Find where the given text appears and provide that cell's center as [x, y] coordinate. 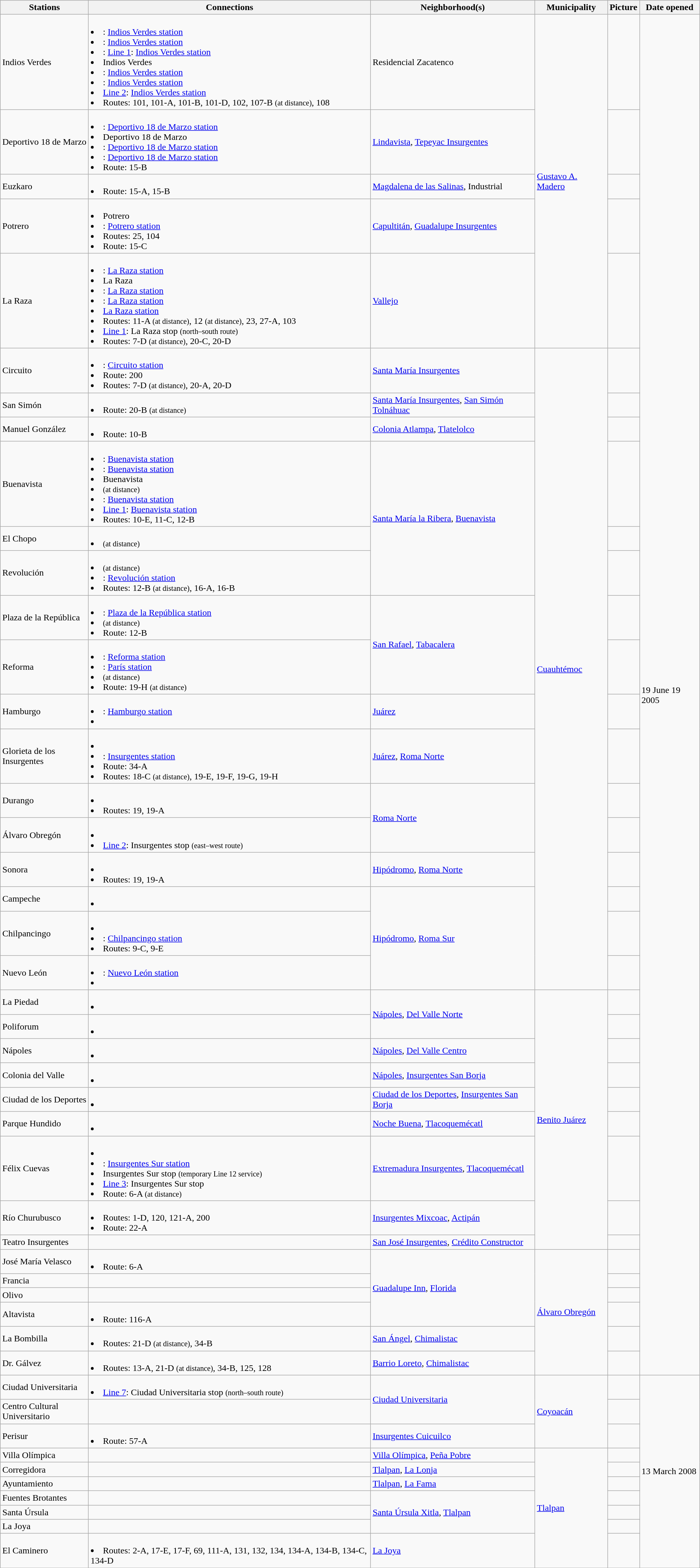
: Circuito station Route: 200 Routes: 7-D (at distance), 20-A, 20-D [230, 370]
: Deportivo 18 de Marzo station Deportivo 18 de Marzo : Deportivo 18 de Marzo station : Deportivo 18 de Marzo station Route: 15-B [230, 142]
La Bombilla [44, 1339]
Extremadura Insurgentes, Tlacoquemécatl [452, 1168]
: Reforma station : París station (at distance) Route: 19-H (at distance) [230, 667]
Altavista [44, 1314]
Indios Verdes [44, 62]
Connections [230, 7]
Barrio Loreto, Chimalistac [452, 1363]
Tlalpan, La Lonja [452, 1469]
La Piedad [44, 1002]
Buenavista [44, 484]
Olivo [44, 1295]
13 March 2008 [669, 1472]
Gustavo A. Madero [571, 181]
Capultitán, Guadalupe Insurgentes [452, 226]
: Hamburgo station [230, 712]
El Chopo [44, 538]
Ciudad de los Deportes [44, 1099]
Routes: 2-A, 17-E, 17-F, 69, 111-A, 131, 132, 134, 134-A, 134-B, 134-C, 134-D [230, 1551]
Río Churubusco [44, 1218]
San Rafael, Tabacalera [452, 645]
Benito Juárez [571, 1120]
: Insurgentes Sur station Insurgentes Sur stop (temporary Line 12 service) Line 3: Insurgentes Sur stop Route: 6-A (at distance) [230, 1168]
Route: 10-B [230, 429]
Teatro Insurgentes [44, 1242]
Coyoacán [571, 1411]
Francia [44, 1281]
Santa María Insurgentes [452, 370]
Insurgentes Mixcoac, Actipán [452, 1218]
Route: 57-A [230, 1436]
Route: 15-A, 15-B [230, 186]
Nápoles [44, 1051]
(at distance) : Revolución station Routes: 12-B (at distance), 16-A, 16-B [230, 573]
Chilpancingo [44, 933]
Municipality [571, 7]
Neighborhood(s) [452, 7]
Santa María la Ribera, Buenavista [452, 518]
: Buenavista station : Buenavista station Buenavista (at distance) : Buenavista station Line 1: Buenavista station Routes: 10-E, 11-C, 12-B [230, 484]
Revolución [44, 573]
Hipódromo, Roma Norte [452, 869]
Noche Buena, Tlacoquemécatl [452, 1123]
Durango [44, 801]
Juárez, Roma Norte [452, 756]
San Ángel, Chimalistac [452, 1339]
La Raza [44, 301]
Tlalpan [571, 1508]
Hipódromo, Roma Sur [452, 938]
: Nuevo León station [230, 973]
Nápoles, Del Valle Norte [452, 1014]
(at distance) [230, 538]
Route: 116-A [230, 1314]
Poliforum [44, 1026]
José María Velasco [44, 1262]
Lindavista, Tepeyac Insurgentes [452, 142]
Colonia del Valle [44, 1075]
Nápoles, Insurgentes San Borja [452, 1075]
Reforma [44, 667]
Perisur [44, 1436]
Nápoles, Del Valle Centro [452, 1051]
Stations [44, 7]
Routes: 13-A, 21-D (at distance), 34-B, 125, 128 [230, 1363]
Santa Úrsula [44, 1512]
: Chilpancingo station Routes: 9-C, 9-E [230, 933]
Villa Olímpica, Peña Pobre [452, 1455]
Insurgentes Cuicuilco [452, 1436]
Magdalena de las Salinas, Industrial [452, 186]
Routes: 1-D, 120, 121-A, 200 Route: 22-A [230, 1218]
Parque Hundido [44, 1123]
Residencial Zacatenco [452, 62]
Plaza de la República [44, 618]
Route: 20-B (at distance) [230, 405]
Euzkaro [44, 186]
Dr. Gálvez [44, 1363]
Routes: 21-D (at distance), 34-B [230, 1339]
El Caminero [44, 1551]
Santa María Insurgentes, San Simón Tolnáhuac [452, 405]
Line 7: Ciudad Universitaria stop (north–south route) [230, 1387]
Corregidora [44, 1469]
: Plaza de la República station (at distance) Route: 12-B [230, 618]
San Simón [44, 405]
Guadalupe Inn, Florida [452, 1288]
Colonia Atlampa, Tlatelolco [452, 429]
Centro Cultural Universitario [44, 1411]
Ayuntamiento [44, 1483]
Route: 6-A [230, 1262]
Cuauhtémoc [571, 669]
Félix Cuevas [44, 1168]
Potrero [44, 226]
Villa Olímpica [44, 1455]
Ciudad de los Deportes, Insurgentes San Borja [452, 1099]
Roma Norte [452, 818]
Santa Úrsula Xitla, Tlalpan [452, 1512]
Sonora [44, 869]
Juárez [452, 712]
Deportivo 18 de Marzo [44, 142]
Picture [624, 7]
Fuentes Brotantes [44, 1498]
: Insurgentes station Route: 34-A Routes: 18-C (at distance), 19-E, 19-F, 19-G, 19-H [230, 756]
San José Insurgentes, Crédito Constructor [452, 1242]
Glorieta de los Insurgentes [44, 756]
Manuel González [44, 429]
Circuito [44, 370]
Hamburgo [44, 712]
19 June 19 2005 [669, 695]
Line 2: Insurgentes stop (east–west route) [230, 835]
Nuevo León [44, 973]
Potrero : Potrero station Routes: 25, 104 Route: 15-C [230, 226]
Date opened [669, 7]
Vallejo [452, 301]
Campeche [44, 899]
Tlalpan, La Fama [452, 1483]
